From the cell containing the given text, extract its center point as [x, y] coordinate. 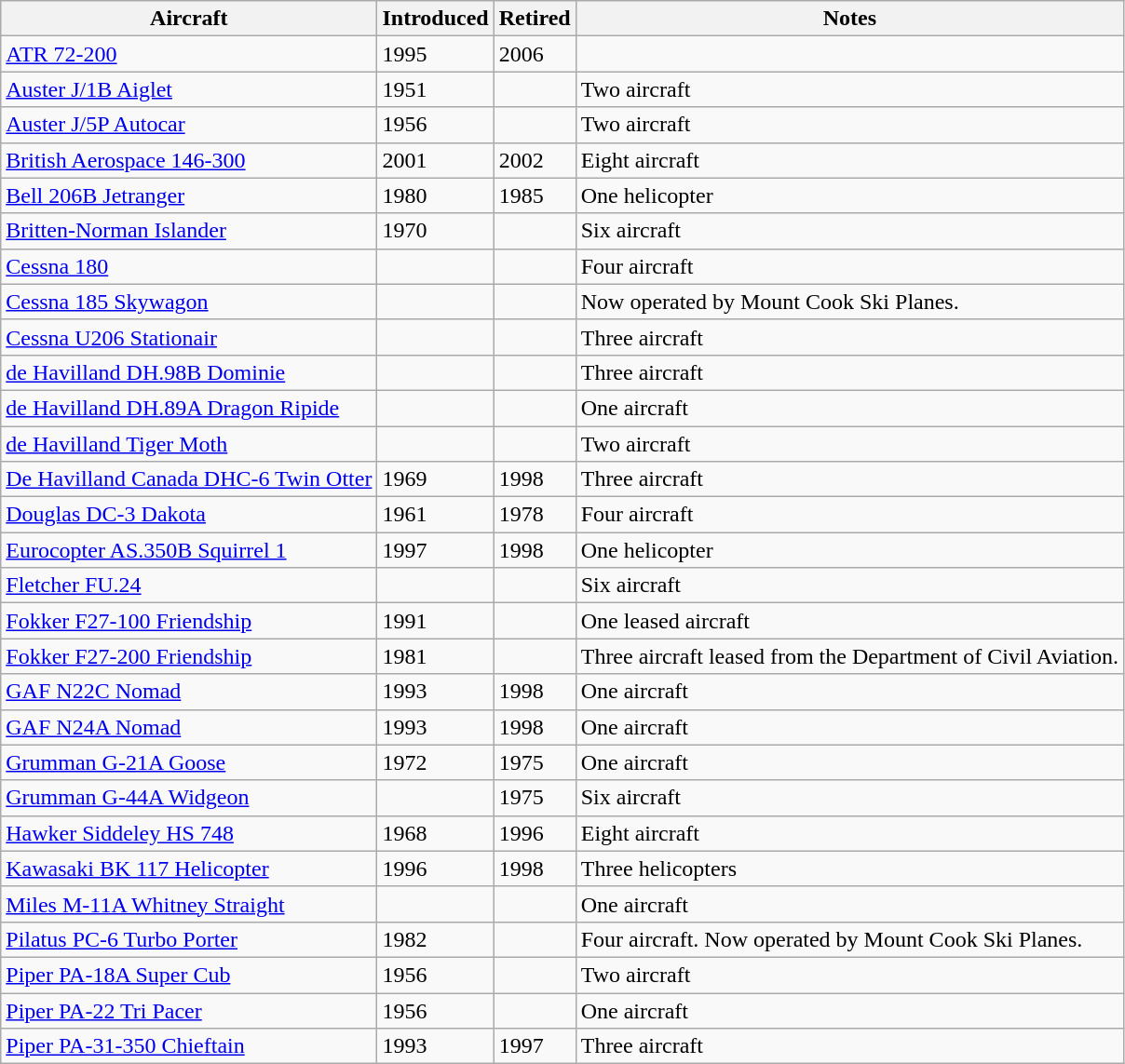
Aircraft [189, 19]
Cessna 185 Skywagon [189, 302]
de Havilland DH.89A Dragon Ripide [189, 408]
Hawker Siddeley HS 748 [189, 833]
Grumman G-44A Widgeon [189, 798]
1995 [436, 54]
Grumman G-21A Goose [189, 762]
Eurocopter AS.350B Squirrel 1 [189, 550]
1968 [436, 833]
Piper PA-31-350 Chieftain [189, 1046]
Pilatus PC-6 Turbo Porter [189, 939]
Douglas DC-3 Dakota [189, 515]
De Havilland Canada DHC-6 Twin Otter [189, 479]
Bell 206B Jetranger [189, 195]
Cessna 180 [189, 266]
Cessna U206 Stationair [189, 337]
1972 [436, 762]
Miles M-11A Whitney Straight [189, 904]
Fokker F27-100 Friendship [189, 621]
2006 [535, 54]
2002 [535, 160]
1982 [436, 939]
Fokker F27-200 Friendship [189, 656]
Auster J/5P Autocar [189, 125]
2001 [436, 160]
1985 [535, 195]
1991 [436, 621]
Retired [535, 19]
1980 [436, 195]
Four aircraft. Now operated by Mount Cook Ski Planes. [849, 939]
1969 [436, 479]
Introduced [436, 19]
One leased aircraft [849, 621]
GAF N24A Nomad [189, 727]
Fletcher FU.24 [189, 586]
Piper PA-22 Tri Pacer [189, 1010]
Auster J/1B Aiglet [189, 89]
Britten-Norman Islander [189, 231]
1978 [535, 515]
de Havilland Tiger Moth [189, 444]
Three aircraft leased from the Department of Civil Aviation. [849, 656]
Now operated by Mount Cook Ski Planes. [849, 302]
1970 [436, 231]
GAF N22C Nomad [189, 692]
Three helicopters [849, 869]
Notes [849, 19]
1981 [436, 656]
ATR 72-200 [189, 54]
1961 [436, 515]
Kawasaki BK 117 Helicopter [189, 869]
1951 [436, 89]
British Aerospace 146-300 [189, 160]
de Havilland DH.98B Dominie [189, 372]
Piper PA-18A Super Cub [189, 975]
